Capture the cell that displays the provided text and extract its [X, Y] central coordinate. 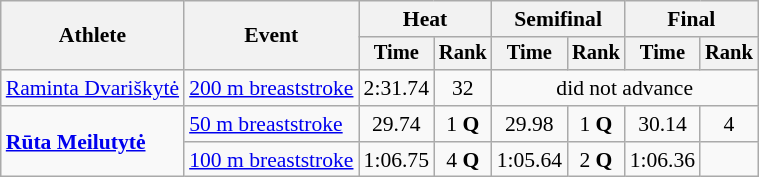
Event [271, 36]
did not advance [625, 88]
Semifinal [558, 19]
4 [729, 124]
29.98 [530, 124]
29.74 [396, 124]
Rūta Meilutytė [92, 142]
200 m breaststroke [271, 88]
Raminta Dvariškytė [92, 88]
Athlete [92, 36]
50 m breaststroke [271, 124]
30.14 [662, 124]
32 [463, 88]
Heat [426, 19]
2:31.74 [396, 88]
Final [692, 19]
